Return (X, Y) of the center of cell containing provided text 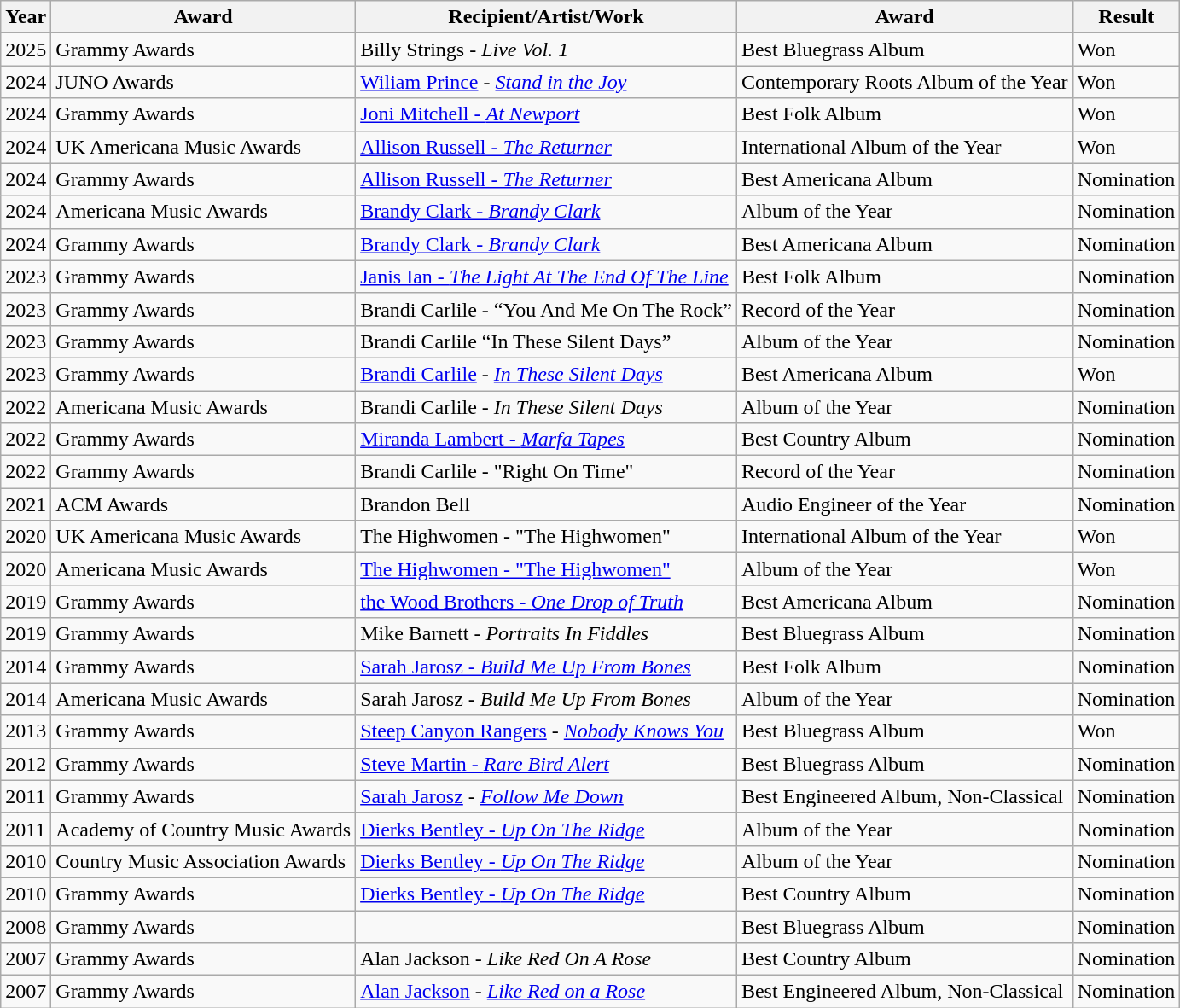
Wiliam Prince - Stand in the Joy (546, 82)
Alan Jackson - Like Red On A Rose (546, 959)
Brandi Carlile - “You And Me On The Rock” (546, 309)
Miranda Lambert - Marfa Tapes (546, 440)
Year (26, 17)
Janis Ian - The Light At The End Of The Line (546, 277)
JUNO Awards (203, 82)
Steep Canyon Rangers - Nobody Knows You (546, 731)
Mike Barnett - Portraits In Fiddles (546, 634)
Brandi Carlile - "Right On Time" (546, 472)
Recipient/Artist/Work (546, 17)
Alan Jackson - Like Red on a Rose (546, 992)
Joni Mitchell - At Newport (546, 114)
Country Music Association Awards (203, 861)
Billy Strings - Live Vol. 1 (546, 50)
Brandon Bell (546, 504)
ACM Awards (203, 504)
2021 (26, 504)
Academy of Country Music Awards (203, 829)
Brandi Carlile “In These Silent Days” (546, 341)
Contemporary Roots Album of the Year (904, 82)
Audio Engineer of the Year (904, 504)
Sarah Jarosz - Follow Me Down (546, 796)
2025 (26, 50)
the Wood Brothers - One Drop of Truth (546, 602)
2012 (26, 764)
Result (1126, 17)
2013 (26, 731)
2008 (26, 926)
Steve Martin - Rare Bird Alert (546, 764)
